Capture the cell that displays the provided text and extract its [X, Y] central coordinate. 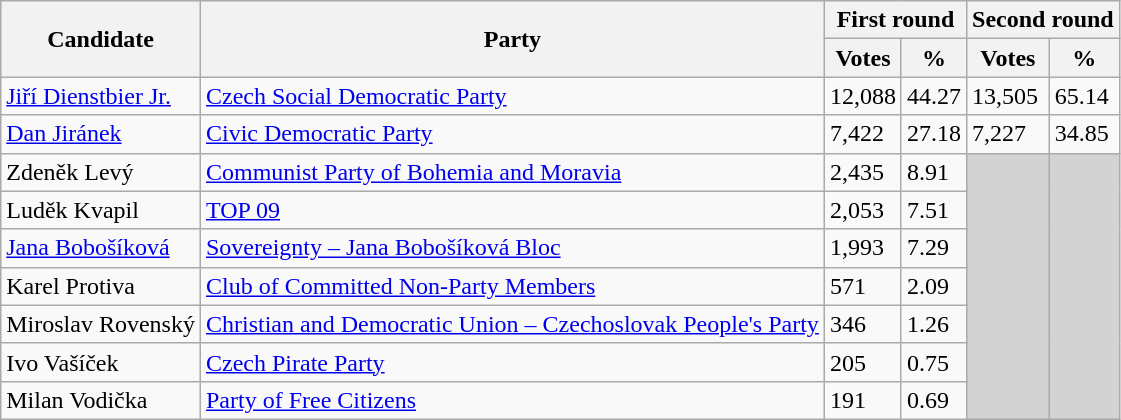
13,505 [1008, 96]
Christian and Democratic Union – Czechoslovak People's Party [512, 324]
2,435 [862, 172]
0.69 [934, 400]
571 [862, 286]
191 [862, 400]
Czech Pirate Party [512, 362]
346 [862, 324]
7.29 [934, 248]
Jana Bobošíková [101, 248]
Luděk Kvapil [101, 210]
Zdeněk Levý [101, 172]
Jiří Dienstbier Jr. [101, 96]
2.09 [934, 286]
27.18 [934, 134]
Miroslav Rovenský [101, 324]
Sovereignty – Jana Bobošíková Bloc [512, 248]
Civic Democratic Party [512, 134]
Candidate [101, 39]
65.14 [1084, 96]
2,053 [862, 210]
First round [895, 20]
205 [862, 362]
1,993 [862, 248]
Czech Social Democratic Party [512, 96]
1.26 [934, 324]
Party [512, 39]
12,088 [862, 96]
Milan Vodička [101, 400]
8.91 [934, 172]
Club of Committed Non-Party Members [512, 286]
Communist Party of Bohemia and Moravia [512, 172]
TOP 09 [512, 210]
Party of Free Citizens [512, 400]
Second round [1044, 20]
Ivo Vašíček [101, 362]
7,227 [1008, 134]
7.51 [934, 210]
34.85 [1084, 134]
7,422 [862, 134]
Dan Jiránek [101, 134]
44.27 [934, 96]
Karel Protiva [101, 286]
0.75 [934, 362]
